Locate the cell with the specified text and output its [X, Y] center coordinate. 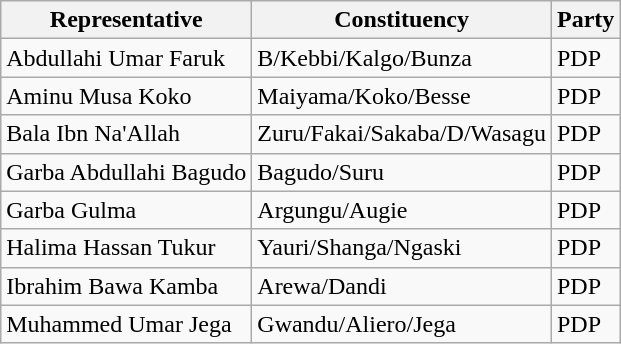
Maiyama/Koko/Besse [402, 96]
Constituency [402, 20]
Muhammed Umar Jega [126, 324]
Aminu Musa Koko [126, 96]
Halima Hassan Tukur [126, 248]
Bagudo/Suru [402, 172]
Abdullahi Umar Faruk [126, 58]
Garba Abdullahi Bagudo [126, 172]
Zuru/Fakai/Sakaba/D/Wasagu [402, 134]
Party [585, 20]
Argungu/Augie [402, 210]
B/Kebbi/Kalgo/Bunza [402, 58]
Arewa/Dandi [402, 286]
Gwandu/Aliero/Jega [402, 324]
Yauri/Shanga/Ngaski [402, 248]
Representative [126, 20]
Bala Ibn Na'Allah [126, 134]
Ibrahim Bawa Kamba [126, 286]
Garba Gulma [126, 210]
